Find where the given text appears and provide that cell's center as (X, Y) coordinate. 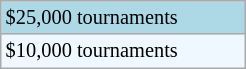
$10,000 tournaments (124, 51)
$25,000 tournaments (124, 17)
